Scan for the cell matching the given text and deliver its (x, y) coordinate at center. 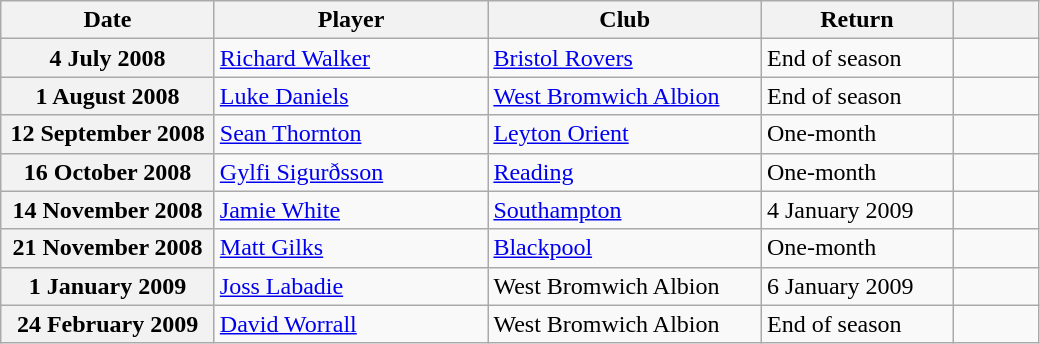
4 January 2009 (856, 210)
1 January 2009 (108, 286)
24 February 2009 (108, 324)
Reading (625, 172)
1 August 2008 (108, 96)
Gylfi Sigurðsson (351, 172)
Jamie White (351, 210)
Richard Walker (351, 58)
4 July 2008 (108, 58)
Joss Labadie (351, 286)
Return (856, 20)
Club (625, 20)
Date (108, 20)
Player (351, 20)
David Worrall (351, 324)
21 November 2008 (108, 248)
Blackpool (625, 248)
Matt Gilks (351, 248)
Southampton (625, 210)
16 October 2008 (108, 172)
Leyton Orient (625, 134)
6 January 2009 (856, 286)
14 November 2008 (108, 210)
Luke Daniels (351, 96)
Sean Thornton (351, 134)
12 September 2008 (108, 134)
Bristol Rovers (625, 58)
